Extract the [x, y] coordinate from the center of the cell holding the provided text.  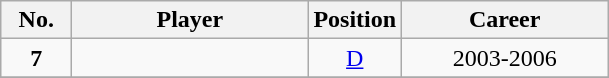
No. [36, 20]
Position [355, 20]
7 [36, 58]
Player [190, 20]
Career [505, 20]
D [355, 58]
2003-2006 [505, 58]
